Output the [x, y] coordinate of the center of the cell containing the given text.  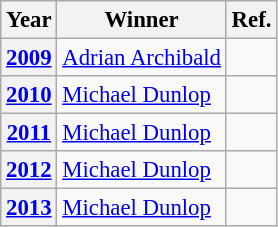
2012 [29, 170]
2009 [29, 58]
Year [29, 20]
2013 [29, 208]
2011 [29, 133]
Adrian Archibald [142, 58]
2010 [29, 95]
Winner [142, 20]
Ref. [251, 20]
